Capture the cell that displays the provided text and extract its (X, Y) central coordinate. 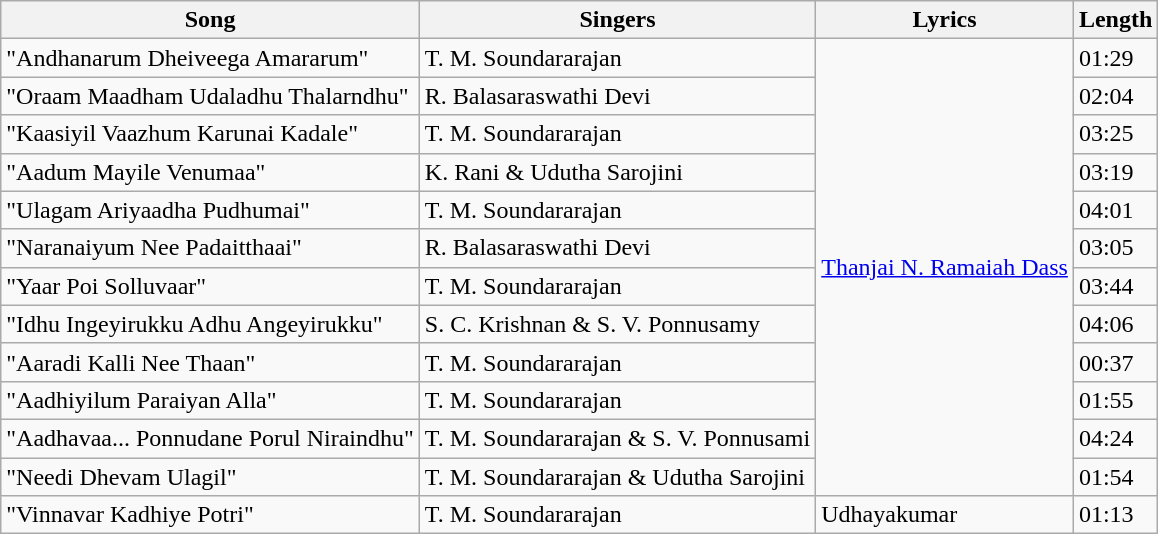
Thanjai N. Ramaiah Dass (945, 268)
"Naranaiyum Nee Padaitthaai" (210, 248)
01:54 (1115, 477)
01:29 (1115, 58)
"Ulagam Ariyaadha Pudhumai" (210, 210)
S. C. Krishnan & S. V. Ponnusamy (617, 324)
"Kaasiyil Vaazhum Karunai Kadale" (210, 134)
04:01 (1115, 210)
Lyrics (945, 20)
"Aadum Mayile Venumaa" (210, 172)
K. Rani & Udutha Sarojini (617, 172)
"Needi Dhevam Ulagil" (210, 477)
T. M. Soundararajan & Udutha Sarojini (617, 477)
01:55 (1115, 400)
"Aadhiyilum Paraiyan Alla" (210, 400)
"Aaradi Kalli Nee Thaan" (210, 362)
03:05 (1115, 248)
04:06 (1115, 324)
"Idhu Ingeyirukku Adhu Angeyirukku" (210, 324)
"Andhanarum Dheiveega Amararum" (210, 58)
03:44 (1115, 286)
03:19 (1115, 172)
Singers (617, 20)
Length (1115, 20)
02:04 (1115, 96)
03:25 (1115, 134)
04:24 (1115, 438)
"Vinnavar Kadhiye Potri" (210, 515)
00:37 (1115, 362)
"Aadhavaa... Ponnudane Porul Niraindhu" (210, 438)
T. M. Soundararajan & S. V. Ponnusami (617, 438)
01:13 (1115, 515)
"Yaar Poi Solluvaar" (210, 286)
"Oraam Maadham Udaladhu Thalarndhu" (210, 96)
Song (210, 20)
Udhayakumar (945, 515)
